Search for the cell housing the specified text and yield its [x, y] center coordinate. 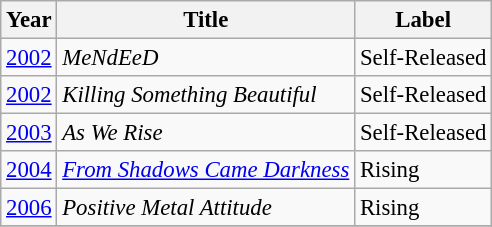
Positive Metal Attitude [206, 208]
MeNdEeD [206, 58]
As We Rise [206, 133]
From Shadows Came Darkness [206, 170]
2003 [29, 133]
Year [29, 20]
2006 [29, 208]
2004 [29, 170]
Title [206, 20]
Label [424, 20]
Killing Something Beautiful [206, 95]
